Scan for the cell matching the given text and deliver its [X, Y] coordinate at center. 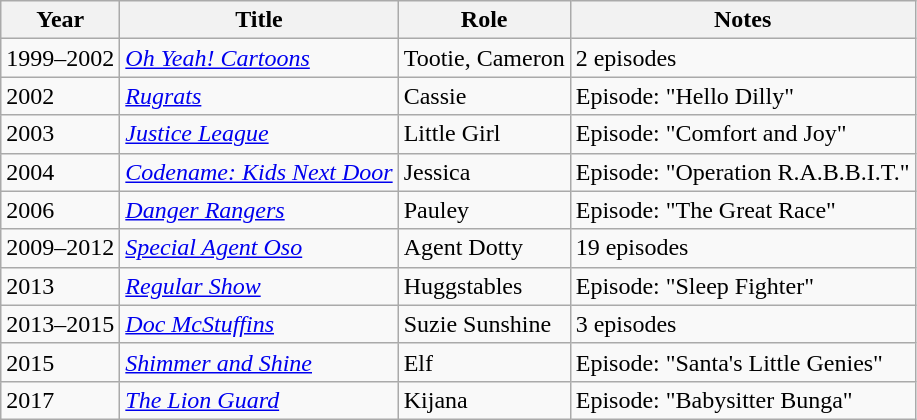
Notes [742, 20]
2015 [60, 362]
Danger Rangers [259, 210]
Rugrats [259, 96]
Episode: "Comfort and Joy" [742, 134]
Little Girl [484, 134]
2017 [60, 400]
3 episodes [742, 324]
Jessica [484, 172]
Codename: Kids Next Door [259, 172]
1999–2002 [60, 58]
Title [259, 20]
Role [484, 20]
19 episodes [742, 248]
Justice League [259, 134]
Pauley [484, 210]
Shimmer and Shine [259, 362]
Kijana [484, 400]
Episode: "The Great Race" [742, 210]
Huggstables [484, 286]
Episode: "Sleep Fighter" [742, 286]
Doc McStuffins [259, 324]
Year [60, 20]
2004 [60, 172]
2013–2015 [60, 324]
2003 [60, 134]
Episode: "Hello Dilly" [742, 96]
Special Agent Oso [259, 248]
2006 [60, 210]
Tootie, Cameron [484, 58]
Episode: "Santa's Little Genies" [742, 362]
2002 [60, 96]
Oh Yeah! Cartoons [259, 58]
Suzie Sunshine [484, 324]
Elf [484, 362]
2009–2012 [60, 248]
Agent Dotty [484, 248]
Episode: "Operation R.A.B.B.I.T." [742, 172]
Regular Show [259, 286]
2 episodes [742, 58]
Episode: "Babysitter Bunga" [742, 400]
Cassie [484, 96]
The Lion Guard [259, 400]
2013 [60, 286]
